Find where the given text appears and provide that cell's center as (X, Y) coordinate. 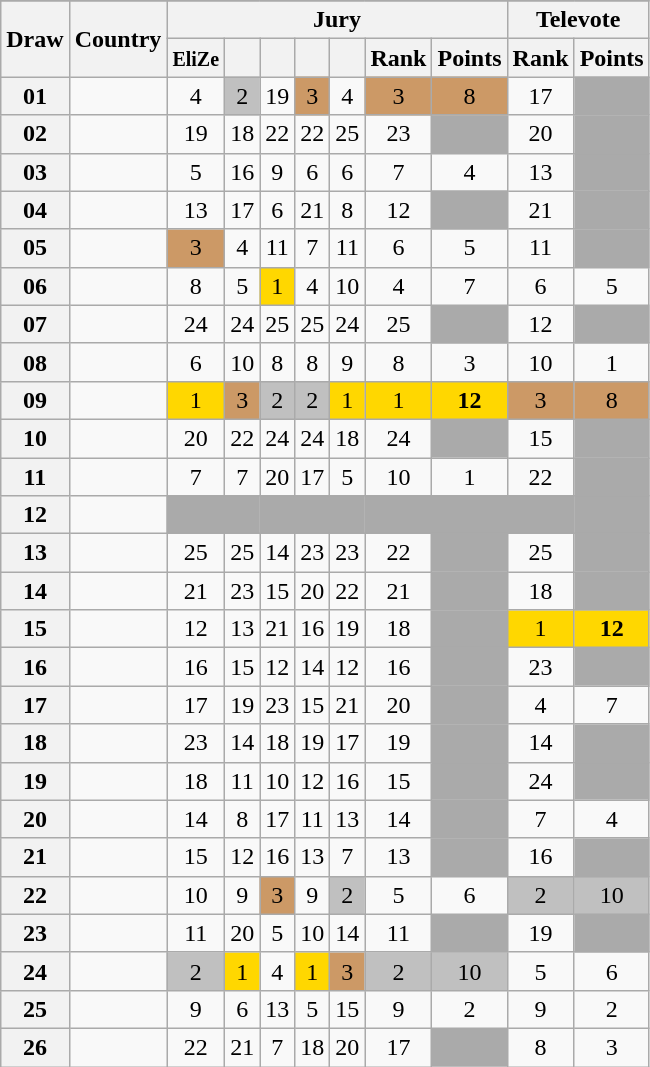
06 (35, 286)
Country (118, 39)
08 (35, 362)
02 (35, 134)
09 (35, 400)
04 (35, 210)
Jury (337, 20)
Draw (35, 39)
01 (35, 96)
03 (35, 172)
05 (35, 248)
Televote (578, 20)
07 (35, 324)
26 (35, 1047)
EliZe (196, 58)
